Pinpoint the cell where the given text exists, returning its [X, Y] midpoint coordinate. 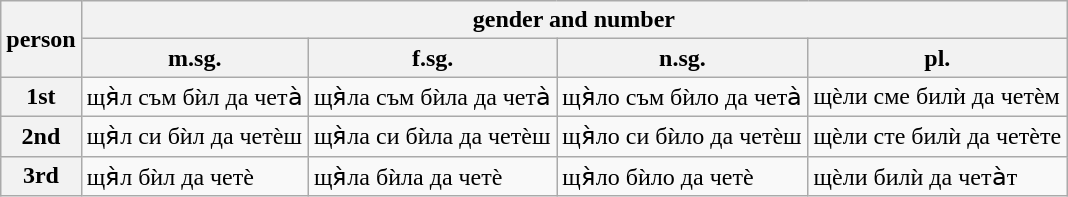
щя̀л си бѝл да четѐш [194, 136]
щя̀ло съм бѝло да чета̀ [682, 97]
person [41, 39]
щѐли сме билѝ да четѐм [938, 97]
щя̀ла бѝла да четѐ [432, 176]
n.sg. [682, 58]
щя̀ло бѝло да четѐ [682, 176]
pl. [938, 58]
щя̀ла си бѝла да четѐш [432, 136]
f.sg. [432, 58]
щѐли сте билѝ да четѐте [938, 136]
2nd [41, 136]
щѐли билѝ да чета̀т [938, 176]
3rd [41, 176]
щя̀л бѝл да четѐ [194, 176]
щя̀л съм бѝл да чета̀ [194, 97]
m.sg. [194, 58]
щя̀ло си бѝло да четѐш [682, 136]
щя̀ла съм бѝла да чета̀ [432, 97]
gender and number [574, 20]
1st [41, 97]
